Output the (X, Y) coordinate of the center of the cell containing the given text.  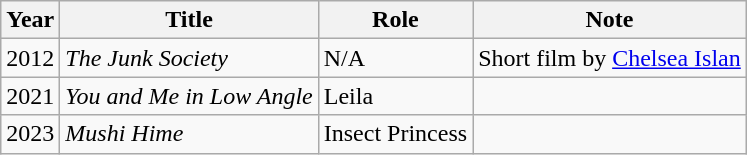
N/A (395, 58)
Title (189, 20)
2023 (30, 134)
Leila (395, 96)
Mushi Hime (189, 134)
Note (610, 20)
2021 (30, 96)
Year (30, 20)
Short film by Chelsea Islan (610, 58)
Insect Princess (395, 134)
The Junk Society (189, 58)
You and Me in Low Angle (189, 96)
Role (395, 20)
2012 (30, 58)
